From the cell containing the given text, extract its center point as [X, Y] coordinate. 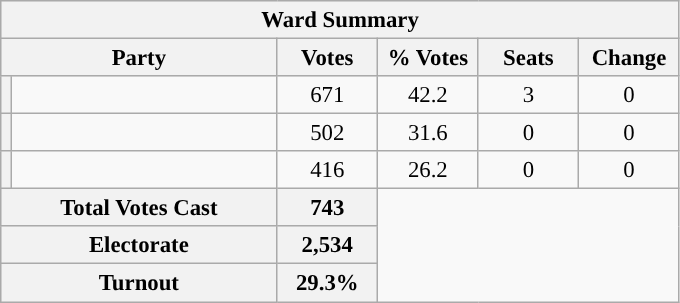
3 [528, 95]
Ward Summary [340, 20]
Party [139, 58]
Seats [528, 58]
743 [328, 208]
31.6 [428, 133]
Turnout [139, 283]
42.2 [428, 95]
Electorate [139, 245]
Change [630, 58]
29.3% [328, 283]
% Votes [428, 58]
671 [328, 95]
502 [328, 133]
416 [328, 170]
Votes [328, 58]
Total Votes Cast [139, 208]
2,534 [328, 245]
26.2 [428, 170]
